For the text-containing cell, return its midpoint in (X, Y) coordinate format. 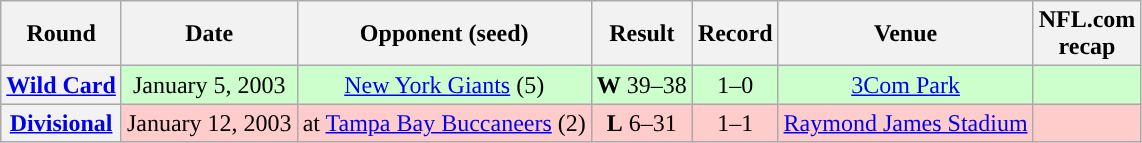
Result (642, 34)
W 39–38 (642, 85)
Venue (906, 34)
Raymond James Stadium (906, 123)
at Tampa Bay Buccaneers (2) (444, 123)
Round (62, 34)
Divisional (62, 123)
3Com Park (906, 85)
NFL.comrecap (1087, 34)
Record (735, 34)
January 5, 2003 (209, 85)
Opponent (seed) (444, 34)
L 6–31 (642, 123)
Wild Card (62, 85)
New York Giants (5) (444, 85)
Date (209, 34)
1–1 (735, 123)
January 12, 2003 (209, 123)
1–0 (735, 85)
